Extract the (X, Y) coordinate from the center of the cell holding the provided text.  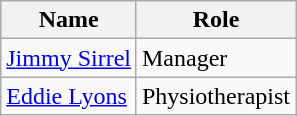
Eddie Lyons (69, 96)
Role (216, 20)
Physiotherapist (216, 96)
Manager (216, 58)
Jimmy Sirrel (69, 58)
Name (69, 20)
